Locate the cell with the specified text and output its [X, Y] center coordinate. 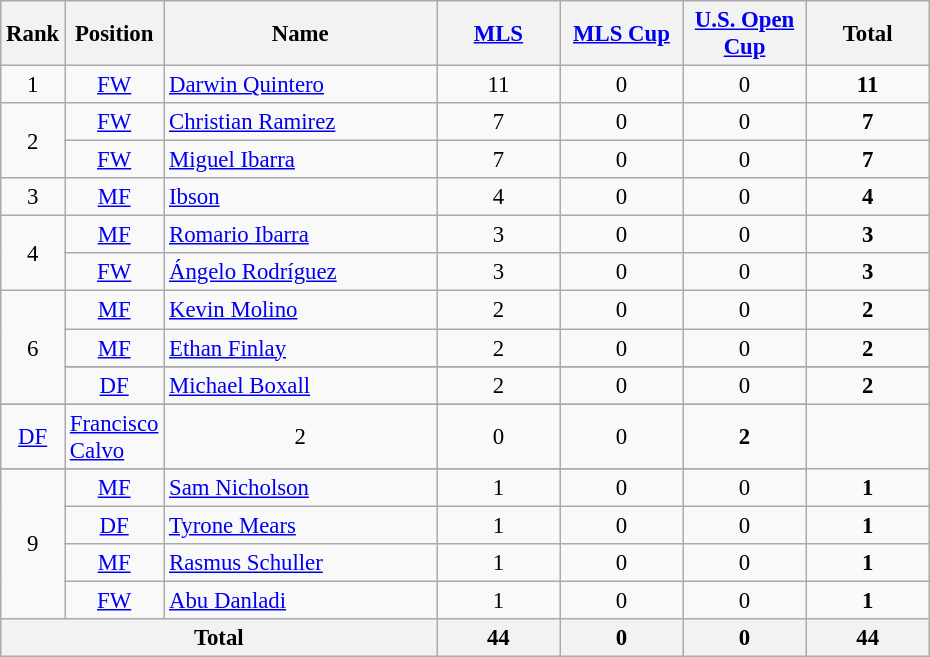
MLS [498, 34]
Tyrone Mears [300, 525]
Ethan Finlay [300, 348]
Christian Ramirez [300, 122]
Romario Ibarra [300, 235]
U.S. Open Cup [744, 34]
MLS Cup [622, 34]
Rank [33, 34]
Darwin Quintero [300, 85]
Miguel Ibarra [300, 160]
Ángelo Rodríguez [300, 273]
Sam Nicholson [300, 487]
Rasmus Schuller [300, 563]
Name [300, 34]
Kevin Molino [300, 310]
9 [33, 543]
Michael Boxall [300, 385]
Position [114, 34]
Ibson [300, 197]
Francisco Calvo [114, 436]
Abu Danladi [300, 600]
6 [33, 348]
